Locate the cell with the specified text and output its (x, y) center coordinate. 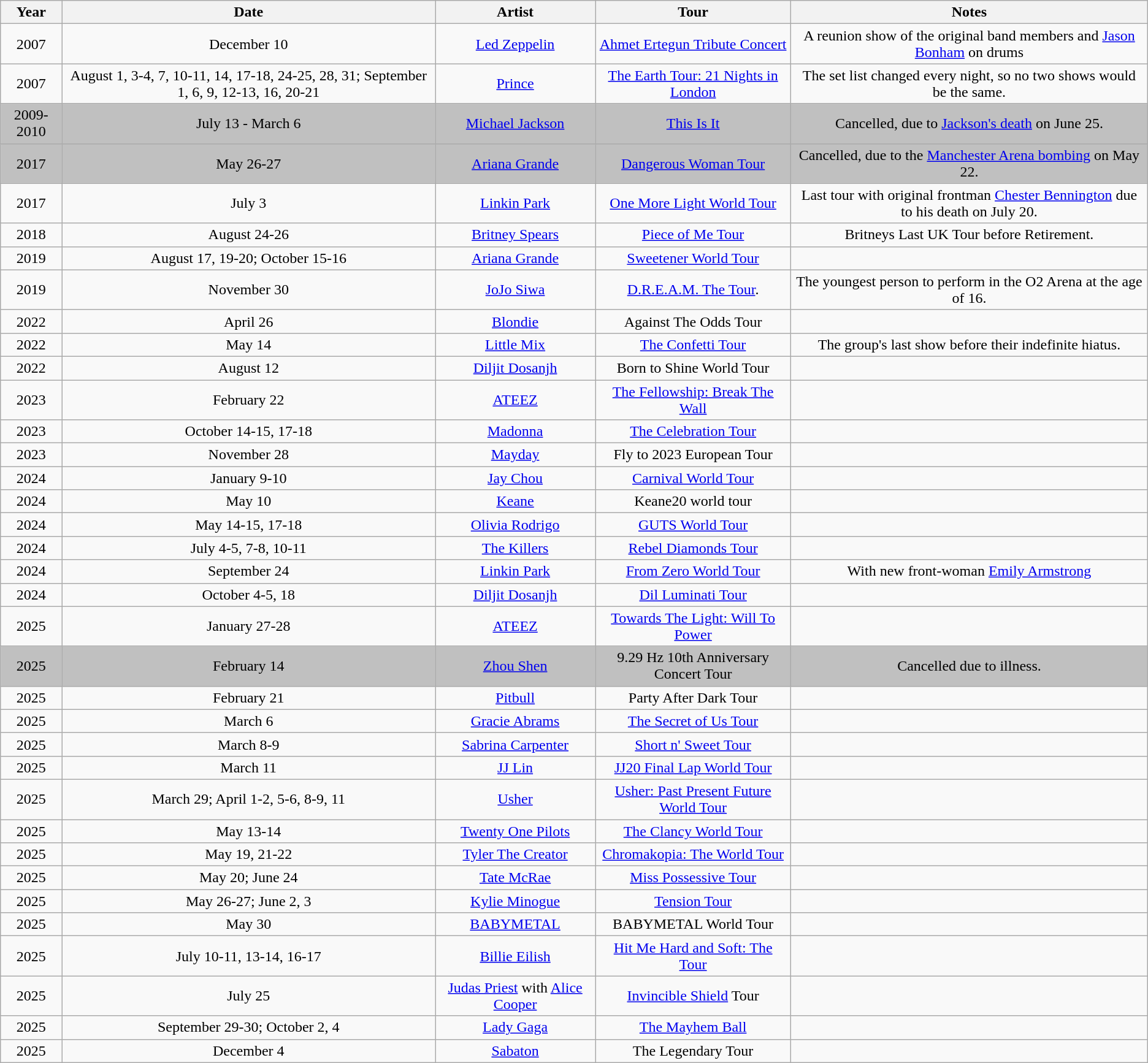
March 11 (249, 768)
The youngest person to perform in the O2 Arena at the age of 16. (970, 289)
The Killers (515, 548)
Judas Priest with Alice Cooper (515, 996)
Little Mix (515, 345)
March 6 (249, 721)
May 19, 21-22 (249, 855)
Rebel Diamonds Tour (693, 548)
Carnival World Tour (693, 478)
May 14 (249, 345)
The Confetti Tour (693, 345)
Kylie Minogue (515, 901)
March 29; April 1-2, 5-6, 8-9, 11 (249, 799)
Lady Gaga (515, 1027)
Keane20 world tour (693, 501)
Mayday (515, 455)
Notes (970, 12)
Madonna (515, 432)
January 27-28 (249, 627)
Pitbull (515, 698)
August 12 (249, 368)
Twenty One Pilots (515, 831)
The group's last show before their indefinite hiatus. (970, 345)
The Secret of Us Tour (693, 721)
Chromakopia: The World Tour (693, 855)
Party After Dark Tour (693, 698)
August 24-26 (249, 235)
Sabaton (515, 1051)
Born to Shine World Tour (693, 368)
Towards The Light: Will To Power (693, 627)
One More Light World Tour (693, 204)
December 4 (249, 1051)
The set list changed every night, so no two shows would be the same. (970, 83)
October 4-5, 18 (249, 595)
The Mayhem Ball (693, 1027)
With new front-woman Emily Armstrong (970, 571)
August 17, 19-20; October 15-16 (249, 258)
JJ Lin (515, 768)
November 28 (249, 455)
Artist (515, 12)
Piece of Me Tour (693, 235)
Dil Luminati Tour (693, 595)
October 14-15, 17-18 (249, 432)
February 22 (249, 400)
September 29-30; October 2, 4 (249, 1027)
Jay Chou (515, 478)
April 26 (249, 321)
Billie Eilish (515, 956)
Tension Tour (693, 901)
May 26-27; June 2, 3 (249, 901)
JoJo Siwa (515, 289)
May 14-15, 17-18 (249, 525)
January 9-10 (249, 478)
The Legendary Tour (693, 1051)
February 14 (249, 666)
Cancelled, due to the Manchester Arena bombing on May 22. (970, 163)
Invincible Shield Tour (693, 996)
Sweetener World Tour (693, 258)
Blondie (515, 321)
July 4-5, 7-8, 10-11 (249, 548)
Miss Possessive Tour (693, 878)
Usher (515, 799)
From Zero World Tour (693, 571)
Prince (515, 83)
2009-2010 (31, 124)
September 24 (249, 571)
August 1, 3-4, 7, 10-11, 14, 17-18, 24-25, 28, 31; September 1, 6, 9, 12-13, 16, 20-21 (249, 83)
Michael Jackson (515, 124)
Zhou Shen (515, 666)
Olivia Rodrigo (515, 525)
The Celebration Tour (693, 432)
Britneys Last UK Tour before Retirement. (970, 235)
This Is It (693, 124)
May 30 (249, 924)
Led Zeppelin (515, 44)
2018 (31, 235)
Short n' Sweet Tour (693, 744)
Dangerous Woman Tour (693, 163)
February 21 (249, 698)
July 3 (249, 204)
Year (31, 12)
Gracie Abrams (515, 721)
Fly to 2023 European Tour (693, 455)
Cancelled due to illness. (970, 666)
BABYMETAL World Tour (693, 924)
May 26-27 (249, 163)
May 20; June 24 (249, 878)
D.R.E.A.M. The Tour. (693, 289)
Cancelled, due to Jackson's death on June 25. (970, 124)
A reunion show of the original band members and Jason Bonham on drums (970, 44)
Tate McRae (515, 878)
Hit Me Hard and Soft: The Tour (693, 956)
Date (249, 12)
Usher: Past Present Future World Tour (693, 799)
GUTS World Tour (693, 525)
Keane (515, 501)
The Fellowship: Break The Wall (693, 400)
March 8-9 (249, 744)
JJ20 Final Lap World Tour (693, 768)
July 25 (249, 996)
May 10 (249, 501)
July 10-11, 13-14, 16-17 (249, 956)
Ahmet Ertegun Tribute Concert (693, 44)
Tour (693, 12)
December 10 (249, 44)
Tyler The Creator (515, 855)
November 30 (249, 289)
July 13 - March 6 (249, 124)
Against The Odds Tour (693, 321)
9.29 Hz 10th Anniversary Concert Tour (693, 666)
The Clancy World Tour (693, 831)
BABYMETAL (515, 924)
Sabrina Carpenter (515, 744)
Britney Spears (515, 235)
Last tour with original frontman Chester Bennington due to his death on July 20. (970, 204)
May 13-14 (249, 831)
The Earth Tour: 21 Nights in London (693, 83)
